Determine the [X, Y] coordinate at the center of the cell enclosing the given text.  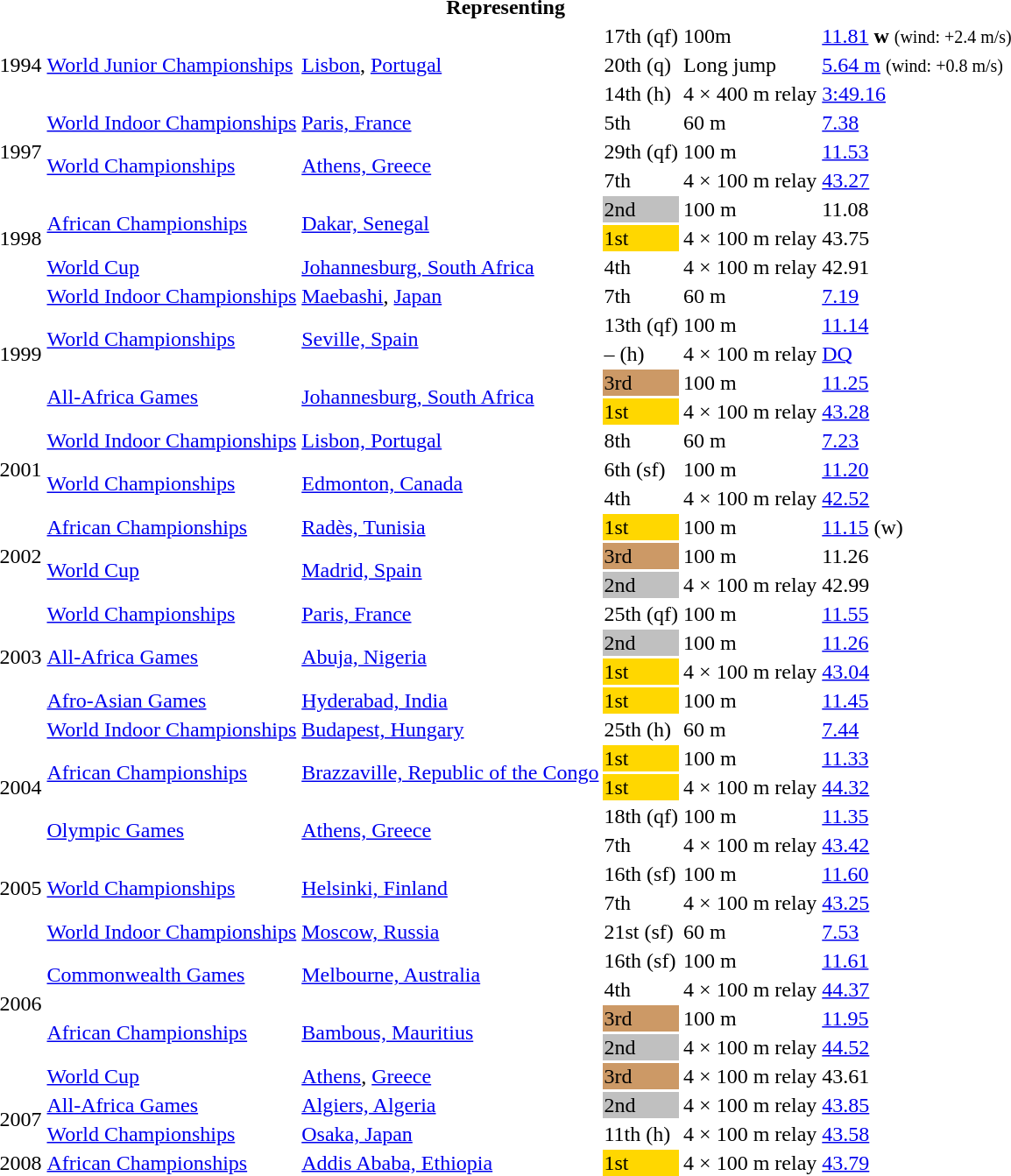
Algiers, Algeria [450, 1105]
Long jump [750, 65]
Maebashi, Japan [450, 296]
20th (q) [641, 65]
5th [641, 123]
18th (qf) [641, 816]
4 × 400 m relay [750, 94]
100m [750, 36]
Madrid, Spain [450, 571]
13th (qf) [641, 325]
Seville, Spain [450, 340]
6th (sf) [641, 469]
Budapest, Hungary [450, 729]
Osaka, Japan [450, 1134]
Addis Ababa, Ethiopia [450, 1163]
Dakar, Senegal [450, 224]
21st (sf) [641, 932]
17th (qf) [641, 36]
29th (qf) [641, 151]
Afro-Asian Games [172, 701]
Radès, Tunisia [450, 527]
25th (qf) [641, 614]
25th (h) [641, 729]
8th [641, 440]
Melbourne, Australia [450, 975]
Abuja, Nigeria [450, 657]
Commonwealth Games [172, 975]
Olympic Games [172, 830]
Brazzaville, Republic of the Congo [450, 772]
Helsinki, Finland [450, 888]
– (h) [641, 354]
Moscow, Russia [450, 932]
Hyderabad, India [450, 701]
11th (h) [641, 1134]
Bambous, Mauritius [450, 1033]
Edmonton, Canada [450, 483]
World Junior Championships [172, 65]
14th (h) [641, 94]
